Return the (x, y) coordinate for the center point of the cell that contains the specified text.  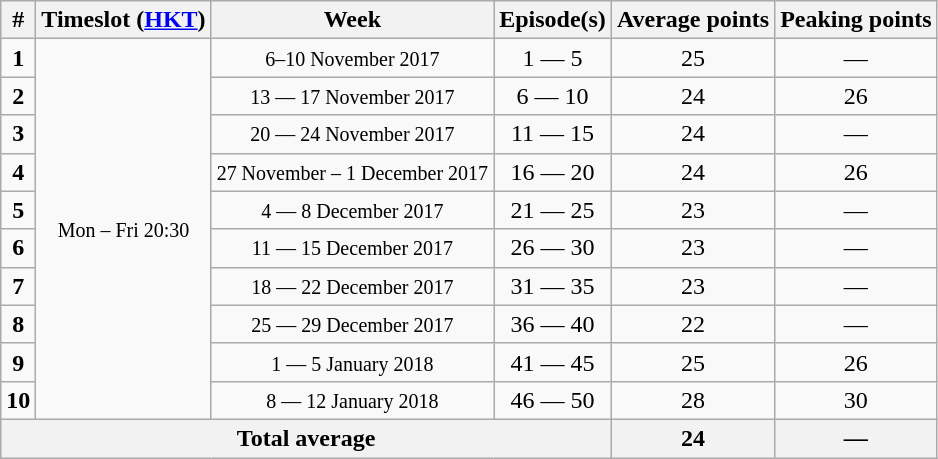
10 (18, 400)
8 — 12 January 2018 (352, 400)
Peaking points (856, 20)
11 — 15 December 2017 (352, 248)
22 (692, 324)
Timeslot (HKT) (124, 20)
6 (18, 248)
# (18, 20)
9 (18, 362)
Week (352, 20)
6 — 10 (553, 96)
1 — 5 (553, 58)
13 — 17 November 2017 (352, 96)
Total average (306, 438)
26 — 30 (553, 248)
27 November – 1 December 2017 (352, 172)
4 — 8 December 2017 (352, 210)
1 (18, 58)
36 — 40 (553, 324)
16 — 20 (553, 172)
11 — 15 (553, 134)
46 — 50 (553, 400)
1 — 5 January 2018 (352, 362)
5 (18, 210)
18 — 22 December 2017 (352, 286)
7 (18, 286)
8 (18, 324)
3 (18, 134)
28 (692, 400)
21 — 25 (553, 210)
25 — 29 December 2017 (352, 324)
31 — 35 (553, 286)
20 — 24 November 2017 (352, 134)
Episode(s) (553, 20)
6–10 November 2017 (352, 58)
Mon – Fri 20:30 (124, 230)
2 (18, 96)
41 — 45 (553, 362)
Average points (692, 20)
4 (18, 172)
30 (856, 400)
